Determine the [X, Y] coordinate at the center of the cell enclosing the given text.  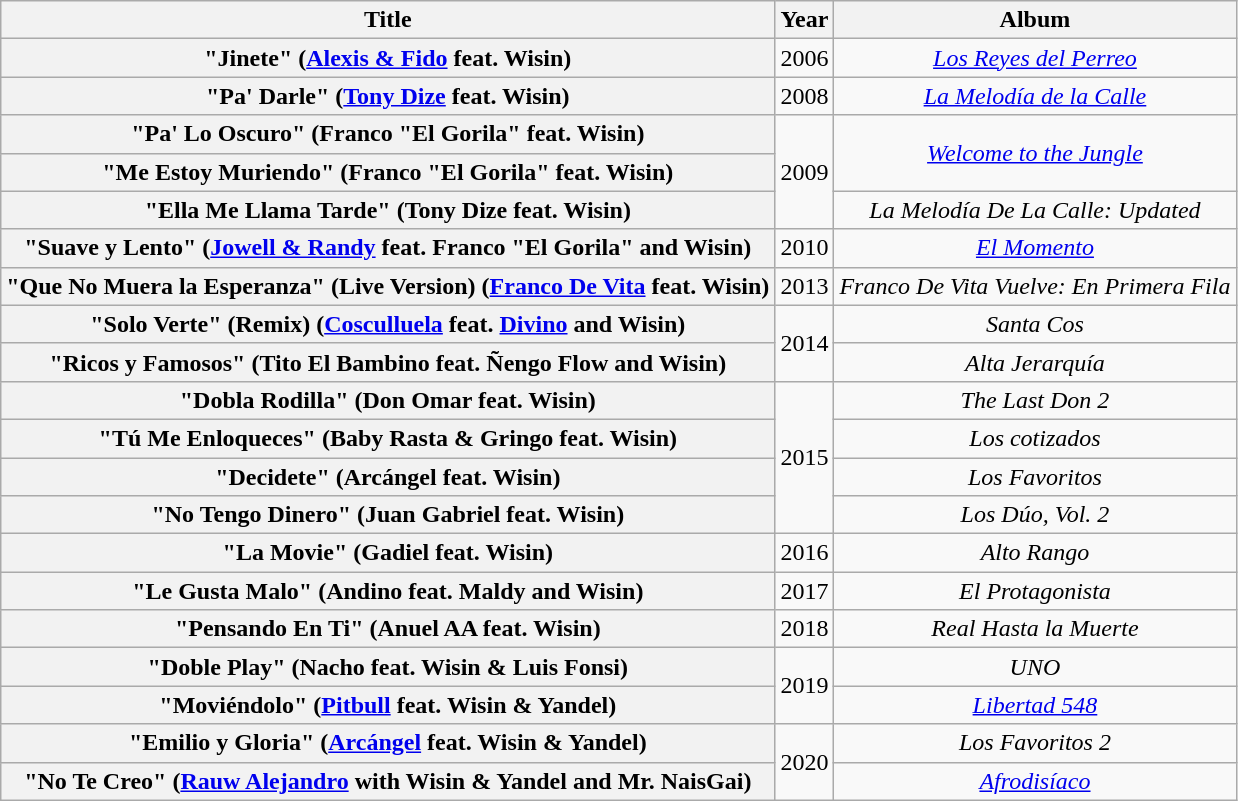
"La Movie" (Gadiel feat. Wisin) [388, 553]
"Doble Play" (Nacho feat. Wisin & Luis Fonsi) [388, 667]
2019 [804, 686]
"Suave y Lento" (Jowell & Randy feat. Franco "El Gorila" and Wisin) [388, 248]
2006 [804, 58]
"Pa' Lo Oscuro" (Franco "El Gorila" feat. Wisin) [388, 134]
2020 [804, 762]
2014 [804, 343]
"Decidete" (Arcángel feat. Wisin) [388, 477]
"Jinete" (Alexis & Fido feat. Wisin) [388, 58]
2016 [804, 553]
2009 [804, 172]
2017 [804, 591]
"Me Estoy Muriendo" (Franco "El Gorila" feat. Wisin) [388, 172]
"Solo Verte" (Remix) (Cosculluela feat. Divino and Wisin) [388, 324]
"Ella Me Llama Tarde" (Tony Dize feat. Wisin) [388, 210]
Album [1035, 20]
"Pa' Darle" (Tony Dize feat. Wisin) [388, 96]
Santa Cos [1035, 324]
"Pensando En Ti" (Anuel AA feat. Wisin) [388, 629]
"Le Gusta Malo" (Andino feat. Maldy and Wisin) [388, 591]
"Ricos y Famosos" (Tito El Bambino feat. Ñengo Flow and Wisin) [388, 362]
Welcome to the Jungle [1035, 153]
El Momento [1035, 248]
Libertad 548 [1035, 705]
The Last Don 2 [1035, 400]
Title [388, 20]
Los Favoritos [1035, 477]
Franco De Vita Vuelve: En Primera Fila [1035, 286]
"Dobla Rodilla" (Don Omar feat. Wisin) [388, 400]
"No Tengo Dinero" (Juan Gabriel feat. Wisin) [388, 515]
2008 [804, 96]
Los Reyes del Perreo [1035, 58]
Real Hasta la Muerte [1035, 629]
Los cotizados [1035, 438]
2018 [804, 629]
"Tú Me Enloqueces" (Baby Rasta & Gringo feat. Wisin) [388, 438]
La Melodía de la Calle [1035, 96]
2015 [804, 457]
Alto Rango [1035, 553]
El Protagonista [1035, 591]
"Moviéndolo" (Pitbull feat. Wisin & Yandel) [388, 705]
2010 [804, 248]
Year [804, 20]
"No Te Creo" (Rauw Alejandro with Wisin & Yandel and Mr. NaisGai) [388, 781]
Alta Jerarquía [1035, 362]
"Que No Muera la Esperanza" (Live Version) (Franco De Vita feat. Wisin) [388, 286]
La Melodía De La Calle: Updated [1035, 210]
Afrodisíaco [1035, 781]
Los Dúo, Vol. 2 [1035, 515]
"Emilio y Gloria" (Arcángel feat. Wisin & Yandel) [388, 743]
UNO [1035, 667]
2013 [804, 286]
Los Favoritos 2 [1035, 743]
